Determine the [x, y] coordinate at the center of the cell enclosing the given text.  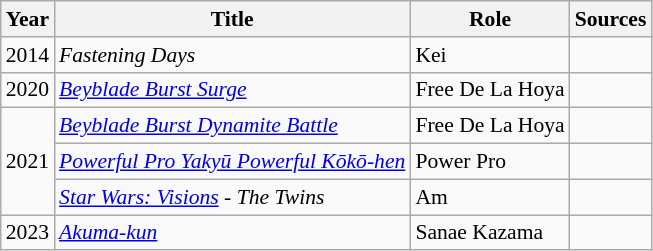
Year [28, 19]
Power Pro [490, 162]
Title [232, 19]
Star Wars: Visions - The Twins [232, 197]
Am [490, 197]
Kei [490, 55]
Sources [611, 19]
2014 [28, 55]
Fastening Days [232, 55]
Beyblade Burst Surge [232, 90]
2023 [28, 233]
Akuma-kun [232, 233]
2020 [28, 90]
Powerful Pro Yakyū Powerful Kōkō-hen [232, 162]
Sanae Kazama [490, 233]
Role [490, 19]
Beyblade Burst Dynamite Battle [232, 126]
2021 [28, 162]
